Pinpoint the cell where the given text exists, returning its (X, Y) midpoint coordinate. 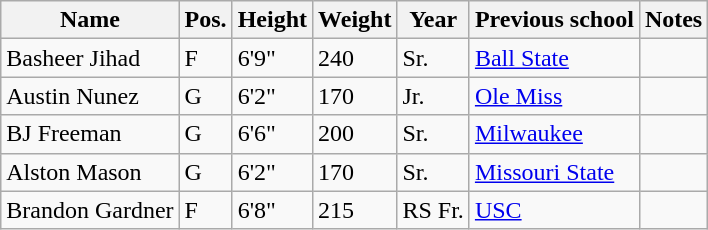
RS Fr. (433, 210)
Height (272, 20)
215 (355, 210)
Notes (673, 20)
6'6" (272, 134)
Ole Miss (554, 96)
Brandon Gardner (90, 210)
Austin Nunez (90, 96)
Basheer Jihad (90, 58)
Weight (355, 20)
240 (355, 58)
Milwaukee (554, 134)
Alston Mason (90, 172)
Pos. (206, 20)
200 (355, 134)
Year (433, 20)
Previous school (554, 20)
Missouri State (554, 172)
Ball State (554, 58)
BJ Freeman (90, 134)
6'9" (272, 58)
6'8" (272, 210)
Jr. (433, 96)
USC (554, 210)
Name (90, 20)
